Provide the [x, y] coordinate of the cell's center where the given text is located.  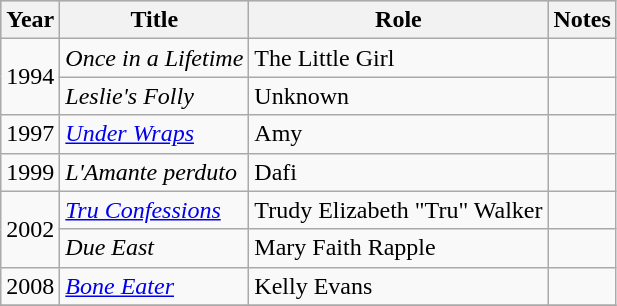
Under Wraps [154, 134]
Dafi [398, 172]
1997 [30, 134]
Tru Confessions [154, 210]
Leslie's Folly [154, 96]
Unknown [398, 96]
2002 [30, 229]
Notes [582, 20]
Kelly Evans [398, 286]
Amy [398, 134]
Role [398, 20]
Year [30, 20]
The Little Girl [398, 58]
2008 [30, 286]
Bone Eater [154, 286]
Due East [154, 248]
L'Amante perduto [154, 172]
1999 [30, 172]
Once in a Lifetime [154, 58]
Title [154, 20]
Mary Faith Rapple [398, 248]
Trudy Elizabeth "Tru" Walker [398, 210]
1994 [30, 77]
